From the cell containing the given text, extract its center point as [x, y] coordinate. 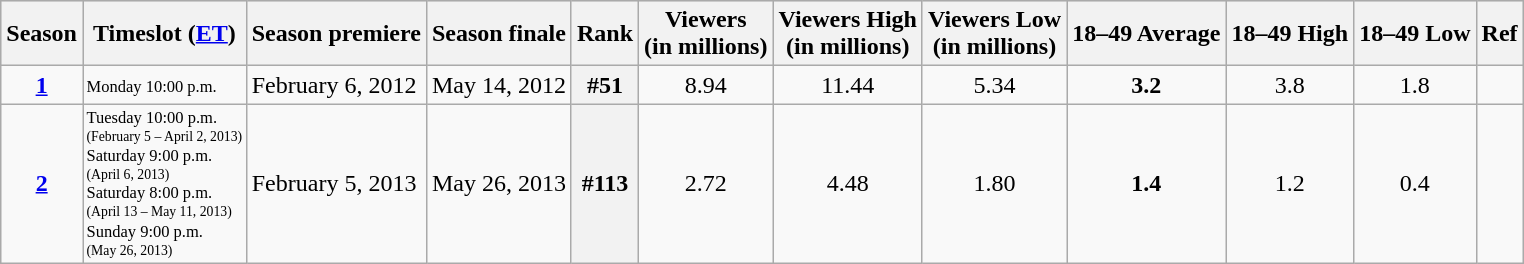
Viewers Low(in millions) [994, 34]
Ref [1500, 34]
Season premiere [336, 34]
5.34 [994, 85]
1 [42, 85]
1.80 [994, 184]
2 [42, 184]
2.72 [706, 184]
18–49 Low [1415, 34]
May 14, 2012 [498, 85]
February 6, 2012 [336, 85]
1.8 [1415, 85]
3.2 [1146, 85]
1.2 [1290, 184]
February 5, 2013 [336, 184]
8.94 [706, 85]
18–49 High [1290, 34]
May 26, 2013 [498, 184]
Viewers(in millions) [706, 34]
Monday 10:00 p.m. [164, 85]
4.48 [848, 184]
Season [42, 34]
Viewers High(in millions) [848, 34]
3.8 [1290, 85]
#113 [604, 184]
1.4 [1146, 184]
18–49 Average [1146, 34]
Rank [604, 34]
0.4 [1415, 184]
#51 [604, 85]
Season finale [498, 34]
11.44 [848, 85]
Timeslot (ET) [164, 34]
